Return [X, Y] of the center of cell containing provided text 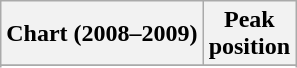
Peakposition [249, 34]
Chart (2008–2009) [102, 34]
